Search for the cell housing the specified text and yield its [x, y] center coordinate. 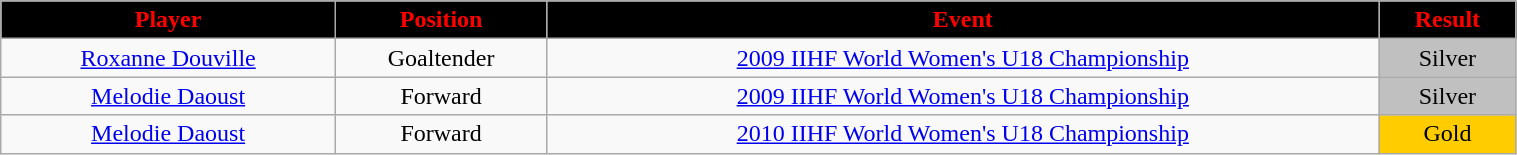
Position [440, 20]
Goaltender [440, 58]
Player [168, 20]
Event [963, 20]
Roxanne Douville [168, 58]
Result [1448, 20]
Gold [1448, 134]
2010 IIHF World Women's U18 Championship [963, 134]
